Identify which cell holds the provided text, then report its [X, Y] central coordinate. 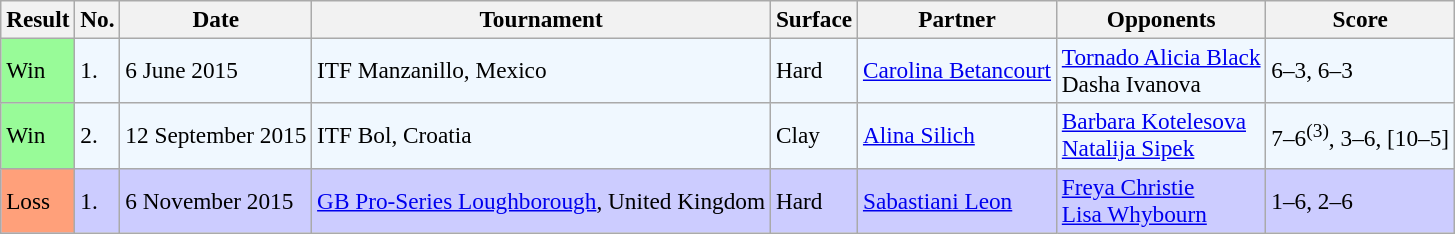
6 November 2015 [216, 200]
Alina Silich [958, 136]
No. [98, 19]
ITF Bol, Croatia [542, 136]
6–3, 6–3 [1360, 70]
Loss [38, 200]
12 September 2015 [216, 136]
Tournament [542, 19]
GB Pro-Series Loughborough, United Kingdom [542, 200]
Barbara Kotelesova Natalija Sipek [1161, 136]
Clay [814, 136]
Tornado Alicia Black Dasha Ivanova [1161, 70]
Freya Christie Lisa Whybourn [1161, 200]
1–6, 2–6 [1360, 200]
Result [38, 19]
Date [216, 19]
Score [1360, 19]
ITF Manzanillo, Mexico [542, 70]
2. [98, 136]
Partner [958, 19]
6 June 2015 [216, 70]
7–6(3), 3–6, [10–5] [1360, 136]
Opponents [1161, 19]
Sabastiani Leon [958, 200]
Surface [814, 19]
Carolina Betancourt [958, 70]
